Capture the cell that displays the provided text and extract its (x, y) central coordinate. 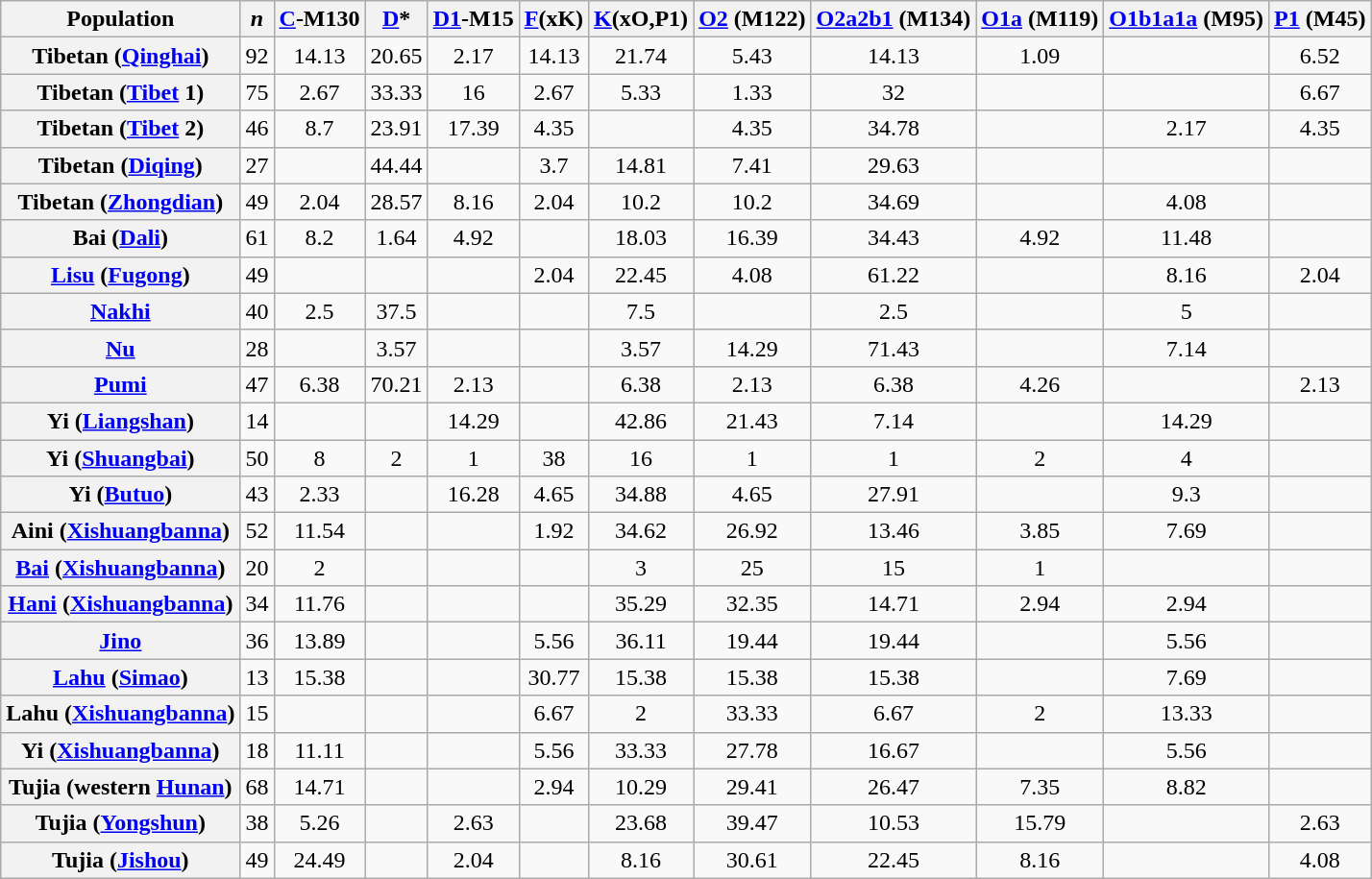
36.11 (642, 641)
3.85 (1040, 531)
27.78 (752, 750)
68 (257, 787)
37.5 (396, 311)
4 (1187, 458)
O1a (M119) (1040, 19)
71.43 (894, 348)
46 (257, 129)
D* (396, 19)
23.68 (642, 823)
K(xO,P1) (642, 19)
75 (257, 92)
Yi (Butuo) (121, 495)
61.22 (894, 275)
O1b1a1a (M95) (1187, 19)
32.35 (752, 604)
Yi (Liangshan) (121, 421)
O2 (M122) (752, 19)
11.11 (319, 750)
Bai (Dali) (121, 238)
Nakhi (121, 311)
20.65 (396, 56)
15.79 (1040, 823)
26.47 (894, 787)
Lisu (Fugong) (121, 275)
O2a2b1 (M134) (894, 19)
70.21 (396, 384)
Population (121, 19)
n (257, 19)
8.82 (1187, 787)
8.2 (319, 238)
27 (257, 165)
61 (257, 238)
40 (257, 311)
Nu (121, 348)
7.41 (752, 165)
Pumi (121, 384)
Lahu (Xishuangbanna) (121, 714)
21.43 (752, 421)
23.91 (396, 129)
16.67 (894, 750)
34.88 (642, 495)
10.29 (642, 787)
30.61 (752, 860)
6.52 (1320, 56)
28.57 (396, 202)
32 (894, 92)
36 (257, 641)
1.33 (752, 92)
30.77 (553, 677)
17.39 (473, 129)
Tibetan (Tibet 2) (121, 129)
18.03 (642, 238)
Tujia (Yongshun) (121, 823)
13.89 (319, 641)
11.54 (319, 531)
43 (257, 495)
13 (257, 677)
1.09 (1040, 56)
18 (257, 750)
Tibetan (Zhongdian) (121, 202)
13.46 (894, 531)
16.39 (752, 238)
14.81 (642, 165)
Tibetan (Qinghai) (121, 56)
Bai (Xishuangbanna) (121, 568)
Yi (Xishuangbanna) (121, 750)
Lahu (Simao) (121, 677)
3 (642, 568)
34.62 (642, 531)
34.43 (894, 238)
34.69 (894, 202)
C-M130 (319, 19)
50 (257, 458)
Tibetan (Tibet 1) (121, 92)
5 (1187, 311)
34 (257, 604)
16.28 (473, 495)
13.33 (1187, 714)
29.63 (894, 165)
Tujia (western Hunan) (121, 787)
21.74 (642, 56)
10.53 (894, 823)
34.78 (894, 129)
92 (257, 56)
47 (257, 384)
28 (257, 348)
27.91 (894, 495)
Jino (121, 641)
29.41 (752, 787)
14 (257, 421)
3.7 (553, 165)
5.33 (642, 92)
Yi (Shuangbai) (121, 458)
1.64 (396, 238)
P1 (M45) (1320, 19)
52 (257, 531)
D1-M15 (473, 19)
4.26 (1040, 384)
5.43 (752, 56)
F(xK) (553, 19)
39.47 (752, 823)
1.92 (553, 531)
11.76 (319, 604)
20 (257, 568)
Aini (Xishuangbanna) (121, 531)
8 (319, 458)
26.92 (752, 531)
44.44 (396, 165)
7.5 (642, 311)
Tibetan (Diqing) (121, 165)
35.29 (642, 604)
7.35 (1040, 787)
24.49 (319, 860)
25 (752, 568)
8.7 (319, 129)
42.86 (642, 421)
5.26 (319, 823)
9.3 (1187, 495)
Tujia (Jishou) (121, 860)
11.48 (1187, 238)
2.33 (319, 495)
Hani (Xishuangbanna) (121, 604)
